Find where the given text appears and provide that cell's center as (x, y) coordinate. 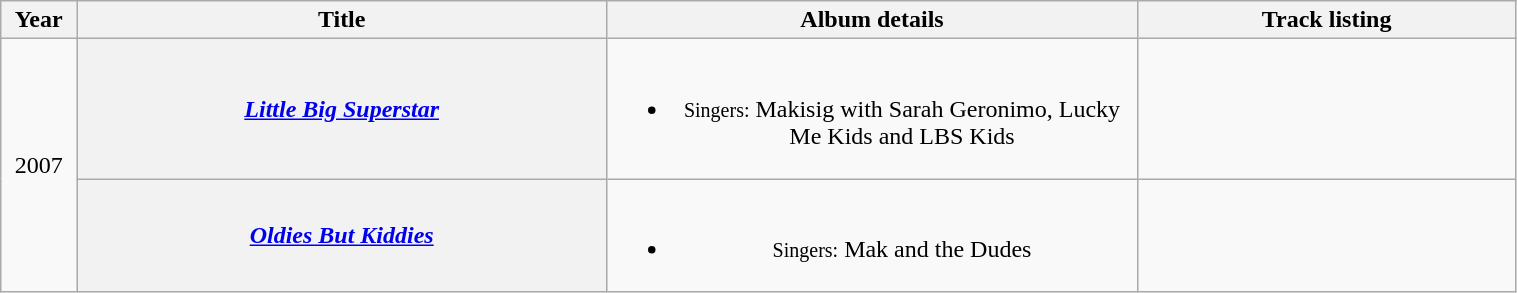
Track listing (1326, 20)
Album details (872, 20)
Title (341, 20)
2007 (39, 166)
Year (39, 20)
Singers: Mak and the Dudes (872, 236)
Oldies But Kiddies (341, 236)
Little Big Superstar (341, 109)
Singers: Makisig with Sarah Geronimo, Lucky Me Kids and LBS Kids (872, 109)
